Capture the cell that displays the provided text and extract its [x, y] central coordinate. 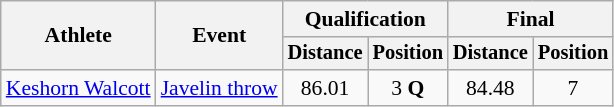
Athlete [78, 36]
Javelin throw [220, 88]
86.01 [326, 88]
3 Q [408, 88]
84.48 [490, 88]
Final [530, 19]
Keshorn Walcott [78, 88]
7 [573, 88]
Qualification [366, 19]
Event [220, 36]
